Pinpoint the cell where the given text exists, returning its [X, Y] midpoint coordinate. 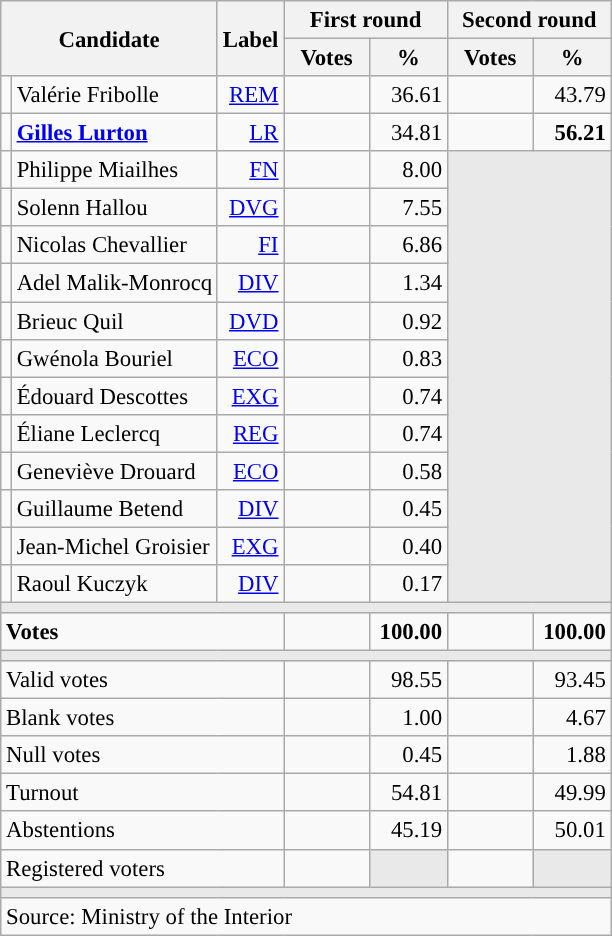
FI [250, 245]
7.55 [408, 208]
Label [250, 38]
Adel Malik-Monrocq [114, 283]
First round [366, 20]
Gwénola Bouriel [114, 358]
98.55 [408, 680]
93.45 [572, 680]
0.58 [408, 471]
Raoul Kuczyk [114, 584]
54.81 [408, 793]
36.61 [408, 95]
4.67 [572, 718]
0.40 [408, 546]
FN [250, 170]
Nicolas Chevallier [114, 245]
REG [250, 433]
Éliane Leclercq [114, 433]
1.88 [572, 755]
Guillaume Betend [114, 509]
Gilles Lurton [114, 133]
Geneviève Drouard [114, 471]
1.34 [408, 283]
LR [250, 133]
56.21 [572, 133]
Second round [529, 20]
49.99 [572, 793]
43.79 [572, 95]
Solenn Hallou [114, 208]
Abstentions [142, 831]
Brieuc Quil [114, 321]
Édouard Descottes [114, 396]
34.81 [408, 133]
1.00 [408, 718]
0.17 [408, 584]
Blank votes [142, 718]
Candidate [110, 38]
Jean-Michel Groisier [114, 546]
Valérie Fribolle [114, 95]
50.01 [572, 831]
REM [250, 95]
Valid votes [142, 680]
8.00 [408, 170]
45.19 [408, 831]
Turnout [142, 793]
DVD [250, 321]
6.86 [408, 245]
Philippe Miailhes [114, 170]
Source: Ministry of the Interior [306, 916]
0.83 [408, 358]
0.92 [408, 321]
DVG [250, 208]
Registered voters [142, 868]
Null votes [142, 755]
